Search for the cell housing the specified text and yield its (X, Y) center coordinate. 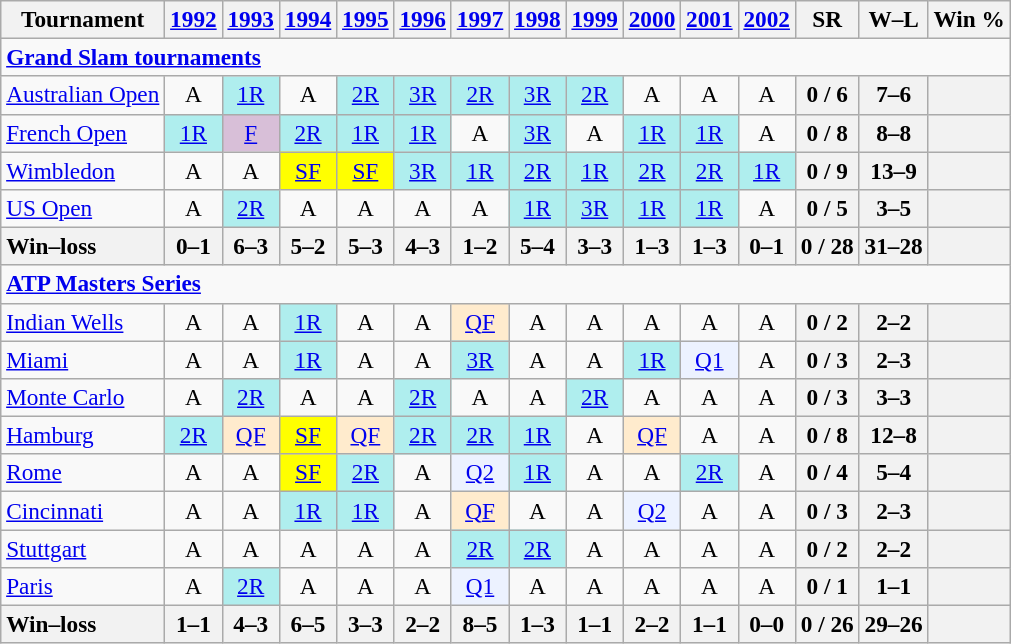
0 / 9 (827, 170)
0 / 28 (827, 246)
31–28 (894, 246)
Miami (83, 359)
0 / 1 (827, 586)
Grand Slam tournaments (506, 57)
French Open (83, 133)
12–8 (894, 435)
7–6 (894, 95)
5–3 (366, 246)
1994 (308, 19)
8–8 (894, 133)
Rome (83, 473)
SR (827, 19)
2000 (652, 19)
1999 (594, 19)
Cincinnati (83, 510)
0 / 4 (827, 473)
W–L (894, 19)
Win % (969, 19)
5–2 (308, 246)
Tournament (83, 19)
0 / 5 (827, 208)
2001 (710, 19)
1998 (538, 19)
F (250, 133)
ATP Masters Series (506, 284)
Australian Open (83, 95)
2002 (766, 19)
8–5 (480, 624)
1995 (366, 19)
1993 (250, 19)
US Open (83, 208)
6–3 (250, 246)
29–26 (894, 624)
13–9 (894, 170)
1996 (422, 19)
0 / 6 (827, 95)
0–0 (766, 624)
1–2 (480, 246)
1997 (480, 19)
3–5 (894, 208)
Stuttgart (83, 548)
1992 (194, 19)
Monte Carlo (83, 397)
0 / 26 (827, 624)
Paris (83, 586)
6–5 (308, 624)
Indian Wells (83, 322)
Wimbledon (83, 170)
Hamburg (83, 435)
